Locate the cell with the specified text and output its (X, Y) center coordinate. 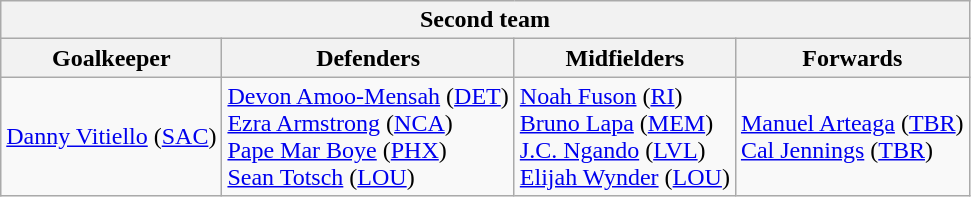
Noah Fuson (RI) Bruno Lapa (MEM) J.C. Ngando (LVL) Elijah Wynder (LOU) (624, 136)
Forwards (852, 58)
Second team (485, 20)
Devon Amoo-Mensah (DET) Ezra Armstrong (NCA) Pape Mar Boye (PHX) Sean Totsch (LOU) (368, 136)
Manuel Arteaga (TBR) Cal Jennings (TBR) (852, 136)
Defenders (368, 58)
Midfielders (624, 58)
Danny Vitiello (SAC) (112, 136)
Goalkeeper (112, 58)
